Return (x, y) of the center of cell containing provided text 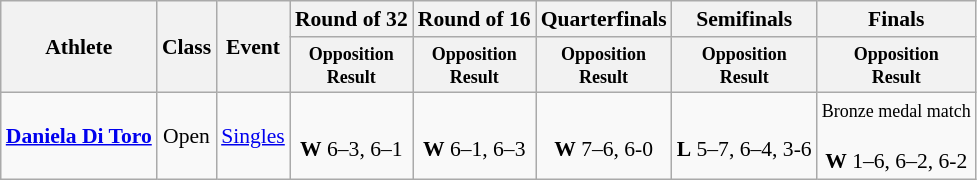
Singles (253, 136)
Athlete (79, 47)
Daniela Di Toro (79, 136)
Round of 16 (474, 19)
W 6–3, 6–1 (352, 136)
W 6–1, 6–3 (474, 136)
Quarterfinals (604, 19)
Class (186, 47)
Semifinals (744, 19)
Round of 32 (352, 19)
W 7–6, 6-0 (604, 136)
Open (186, 136)
Event (253, 47)
Finals (896, 19)
L 5–7, 6–4, 3-6 (744, 136)
Bronze medal matchW 1–6, 6–2, 6-2 (896, 136)
